Find where the given text appears and provide that cell's center as [X, Y] coordinate. 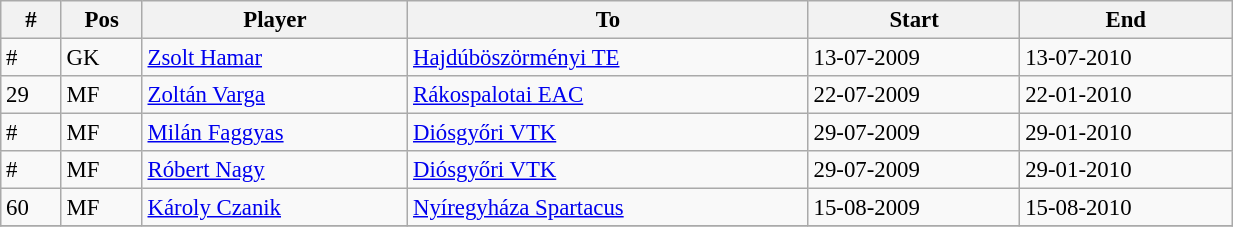
Player [275, 20]
GK [102, 58]
Milán Faggyas [275, 133]
13-07-2010 [1126, 58]
Hajdúböszörményi TE [608, 58]
Rákospalotai EAC [608, 95]
Róbert Nagy [275, 170]
22-07-2009 [914, 95]
15-08-2010 [1126, 208]
15-08-2009 [914, 208]
To [608, 20]
13-07-2009 [914, 58]
60 [31, 208]
22-01-2010 [1126, 95]
Start [914, 20]
29 [31, 95]
Károly Czanik [275, 208]
Pos [102, 20]
End [1126, 20]
Zsolt Hamar [275, 58]
Zoltán Varga [275, 95]
Nyíregyháza Spartacus [608, 208]
